Output the (X, Y) coordinate of the center of the cell containing the given text.  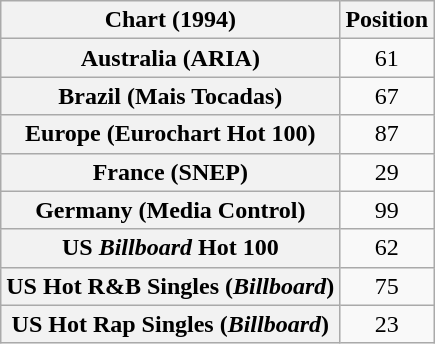
US Hot Rap Singles (Billboard) (170, 324)
61 (387, 58)
Brazil (Mais Tocadas) (170, 96)
US Billboard Hot 100 (170, 248)
62 (387, 248)
75 (387, 286)
Europe (Eurochart Hot 100) (170, 134)
87 (387, 134)
67 (387, 96)
Position (387, 20)
29 (387, 172)
Australia (ARIA) (170, 58)
France (SNEP) (170, 172)
23 (387, 324)
99 (387, 210)
US Hot R&B Singles (Billboard) (170, 286)
Chart (1994) (170, 20)
Germany (Media Control) (170, 210)
